Capture the cell that displays the provided text and extract its [x, y] central coordinate. 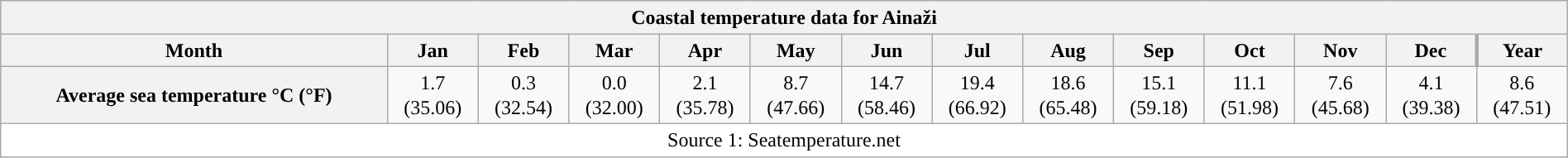
8.7(47.66) [796, 94]
Feb [523, 50]
Apr [705, 50]
Mar [614, 50]
Average sea temperature °C (°F) [194, 94]
0.3(32.54) [523, 94]
15.1(59.18) [1159, 94]
Aug [1068, 50]
Dec [1432, 50]
Month [194, 50]
11.1(51.98) [1250, 94]
14.7(58.46) [887, 94]
Sep [1159, 50]
19.4(66.92) [978, 94]
Nov [1341, 50]
18.6(65.48) [1068, 94]
Jul [978, 50]
0.0(32.00) [614, 94]
May [796, 50]
Oct [1250, 50]
4.1(39.38) [1432, 94]
Coastal temperature data for Ainaži [784, 17]
Source 1: Seatemperature.net [784, 140]
Year [1522, 50]
2.1(35.78) [705, 94]
1.7(35.06) [433, 94]
7.6(45.68) [1341, 94]
Jun [887, 50]
8.6(47.51) [1522, 94]
Jan [433, 50]
